Pinpoint the cell where the given text exists, returning its [x, y] midpoint coordinate. 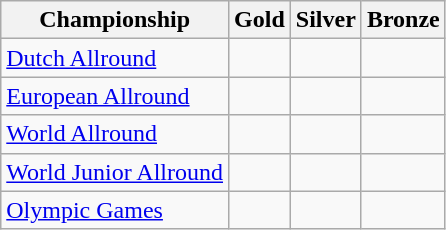
Bronze [403, 20]
Championship [115, 20]
Dutch Allround [115, 58]
Silver [326, 20]
World Junior Allround [115, 172]
World Allround [115, 134]
European Allround [115, 96]
Gold [260, 20]
Olympic Games [115, 210]
